Provide the [x, y] coordinate of the cell's center where the given text is located.  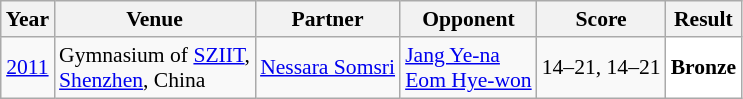
Bronze [704, 68]
Partner [328, 19]
Venue [154, 19]
Year [28, 19]
14–21, 14–21 [602, 68]
Nessara Somsri [328, 68]
Result [704, 19]
Gymnasium of SZIIT,Shenzhen, China [154, 68]
2011 [28, 68]
Opponent [468, 19]
Jang Ye-na Eom Hye-won [468, 68]
Score [602, 19]
